Locate the cell with the specified text and output its (X, Y) center coordinate. 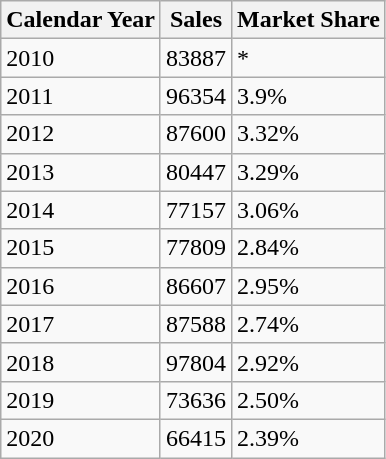
2010 (81, 58)
77809 (196, 248)
2011 (81, 96)
Sales (196, 20)
2.84% (309, 248)
* (309, 58)
97804 (196, 362)
3.32% (309, 134)
Calendar Year (81, 20)
96354 (196, 96)
2.74% (309, 324)
3.06% (309, 210)
Market Share (309, 20)
86607 (196, 286)
2.50% (309, 400)
2016 (81, 286)
2015 (81, 248)
2.95% (309, 286)
2013 (81, 172)
77157 (196, 210)
3.29% (309, 172)
2.39% (309, 438)
83887 (196, 58)
80447 (196, 172)
2.92% (309, 362)
2014 (81, 210)
2012 (81, 134)
3.9% (309, 96)
2017 (81, 324)
73636 (196, 400)
66415 (196, 438)
2020 (81, 438)
2018 (81, 362)
2019 (81, 400)
87600 (196, 134)
87588 (196, 324)
